Determine the [x, y] coordinate at the center of the cell enclosing the given text.  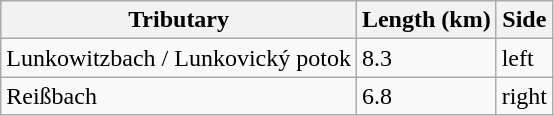
Tributary [179, 20]
right [524, 96]
Reißbach [179, 96]
left [524, 58]
Side [524, 20]
Lunkowitzbach / Lunkovický potok [179, 58]
8.3 [426, 58]
Length (km) [426, 20]
6.8 [426, 96]
